Determine the (X, Y) coordinate at the center of the cell enclosing the given text.  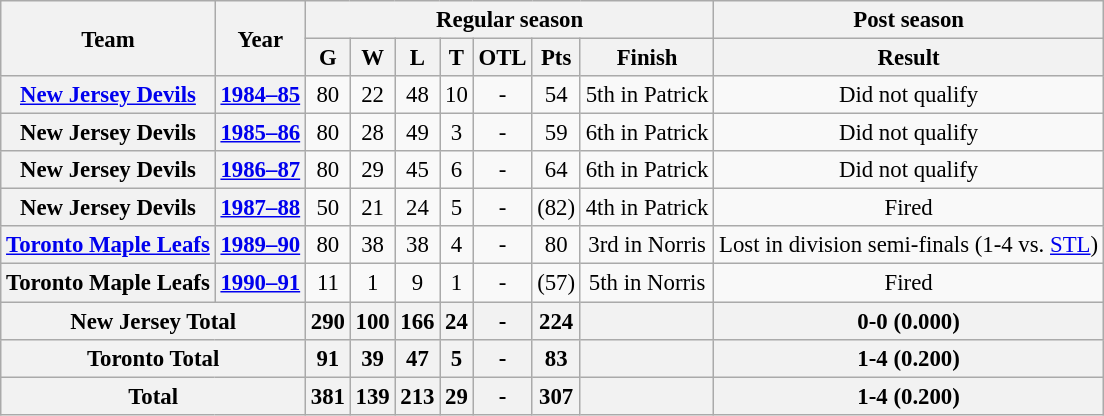
166 (418, 321)
6 (456, 170)
1990–91 (260, 283)
Year (260, 38)
Toronto Total (154, 358)
3 (456, 133)
Lost in division semi-finals (1-4 vs. STL) (909, 245)
OTL (502, 58)
50 (328, 208)
139 (372, 396)
G (328, 58)
48 (418, 95)
Regular season (509, 20)
Finish (646, 58)
54 (556, 95)
Result (909, 58)
5th in Norris (646, 283)
4 (456, 245)
49 (418, 133)
290 (328, 321)
Team (108, 38)
1987–88 (260, 208)
1984–85 (260, 95)
9 (418, 283)
28 (372, 133)
W (372, 58)
1986–87 (260, 170)
39 (372, 358)
47 (418, 358)
4th in Patrick (646, 208)
307 (556, 396)
1989–90 (260, 245)
0-0 (0.000) (909, 321)
21 (372, 208)
45 (418, 170)
64 (556, 170)
22 (372, 95)
L (418, 58)
10 (456, 95)
Post season (909, 20)
83 (556, 358)
Total (154, 396)
91 (328, 358)
5th in Patrick (646, 95)
Pts (556, 58)
(82) (556, 208)
59 (556, 133)
381 (328, 396)
224 (556, 321)
1985–86 (260, 133)
3rd in Norris (646, 245)
100 (372, 321)
213 (418, 396)
(57) (556, 283)
New Jersey Total (154, 321)
T (456, 58)
11 (328, 283)
